Locate the cell with the specified text and output its (x, y) center coordinate. 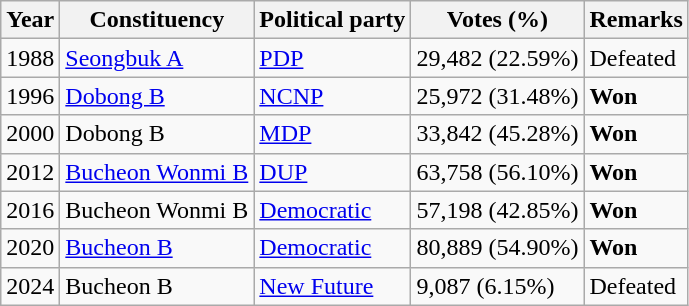
New Future (332, 286)
2024 (30, 286)
PDP (332, 58)
2020 (30, 248)
25,972 (31.48%) (498, 96)
9,087 (6.15%) (498, 286)
33,842 (45.28%) (498, 134)
29,482 (22.59%) (498, 58)
57,198 (42.85%) (498, 210)
2012 (30, 172)
Political party (332, 20)
2016 (30, 210)
80,889 (54.90%) (498, 248)
NCNP (332, 96)
63,758 (56.10%) (498, 172)
1996 (30, 96)
Constituency (157, 20)
DUP (332, 172)
Year (30, 20)
Votes (%) (498, 20)
Remarks (636, 20)
1988 (30, 58)
Seongbuk A (157, 58)
2000 (30, 134)
MDP (332, 134)
